Pinpoint the cell where the given text exists, returning its (X, Y) midpoint coordinate. 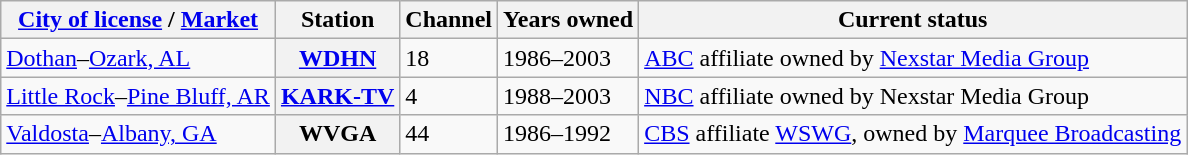
1986–1992 (568, 134)
WDHN (337, 58)
44 (449, 134)
NBC affiliate owned by Nexstar Media Group (913, 96)
4 (449, 96)
KARK-TV (337, 96)
Current status (913, 20)
Station (337, 20)
Valdosta–Albany, GA (138, 134)
Years owned (568, 20)
Little Rock–Pine Bluff, AR (138, 96)
1986–2003 (568, 58)
ABC affiliate owned by Nexstar Media Group (913, 58)
1988–2003 (568, 96)
WVGA (337, 134)
Channel (449, 20)
City of license / Market (138, 20)
18 (449, 58)
Dothan–Ozark, AL (138, 58)
CBS affiliate WSWG, owned by Marquee Broadcasting (913, 134)
